For the text-containing cell, return its midpoint in [X, Y] coordinate format. 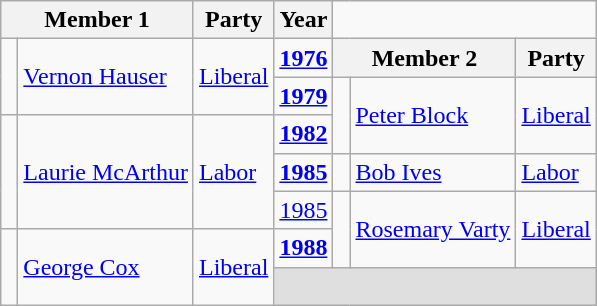
George Cox [106, 267]
Laurie McArthur [106, 172]
1979 [304, 96]
Rosemary Varty [433, 229]
1982 [304, 134]
1988 [304, 248]
1976 [304, 58]
Member 1 [98, 20]
Member 2 [424, 58]
Vernon Hauser [106, 77]
Year [304, 20]
Bob Ives [433, 172]
Peter Block [433, 115]
